Scan for the cell matching the given text and deliver its (X, Y) coordinate at center. 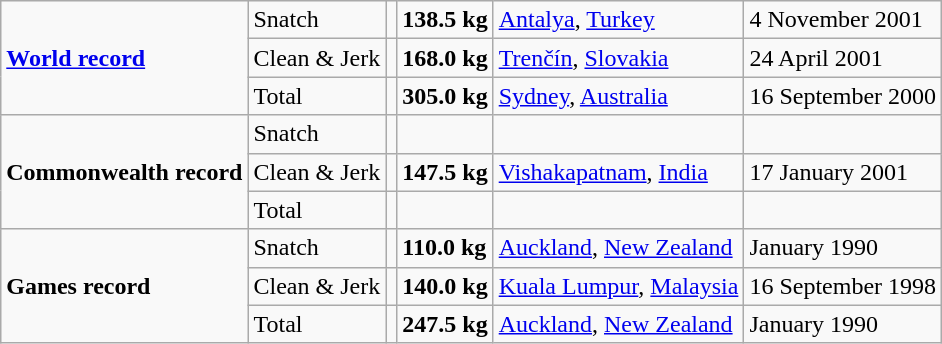
168.0 kg (445, 58)
16 September 2000 (843, 96)
Commonwealth record (124, 172)
140.0 kg (445, 286)
4 November 2001 (843, 20)
16 September 1998 (843, 286)
Sydney, Australia (618, 96)
138.5 kg (445, 20)
147.5 kg (445, 172)
World record (124, 58)
110.0 kg (445, 248)
305.0 kg (445, 96)
Antalya, Turkey (618, 20)
247.5 kg (445, 324)
Trenčín, Slovakia (618, 58)
17 January 2001 (843, 172)
24 April 2001 (843, 58)
Games record (124, 286)
Vishakapatnam, India (618, 172)
Kuala Lumpur, Malaysia (618, 286)
